Capture the cell that displays the provided text and extract its (X, Y) central coordinate. 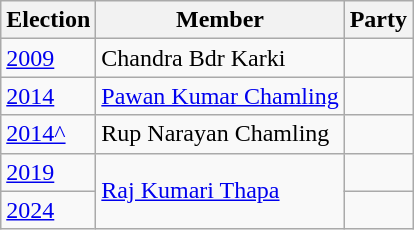
Party (378, 20)
2019 (48, 172)
Rup Narayan Chamling (220, 134)
2009 (48, 58)
Chandra Bdr Karki (220, 58)
Raj Kumari Thapa (220, 191)
Member (220, 20)
2024 (48, 210)
2014^ (48, 134)
Election (48, 20)
2014 (48, 96)
Pawan Kumar Chamling (220, 96)
